For the text-containing cell, return its midpoint in [X, Y] coordinate format. 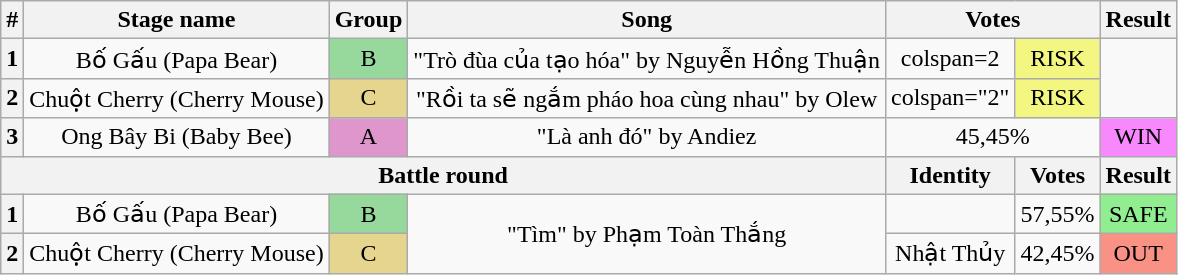
OUT [1138, 254]
Ong Bây Bi (Baby Bee) [176, 137]
57,55% [1058, 214]
"Là anh đó" by Andiez [647, 137]
A [368, 137]
42,45% [1058, 254]
Battle round [444, 175]
Group [368, 20]
"Trò đùa của tạo hóa" by Nguyễn Hồng Thuận [647, 59]
Identity [950, 175]
Stage name [176, 20]
WIN [1138, 137]
SAFE [1138, 214]
Song [647, 20]
45,45% [992, 137]
3 [12, 137]
colspan="2" [950, 98]
# [12, 20]
"Rồi ta sẽ ngắm pháo hoa cùng nhau" by Olew [647, 98]
"Tìm" by Phạm Toàn Thắng [647, 234]
Nhật Thủy [950, 254]
colspan=2 [950, 59]
